Extract the [x, y] coordinate from the center of the cell holding the provided text.  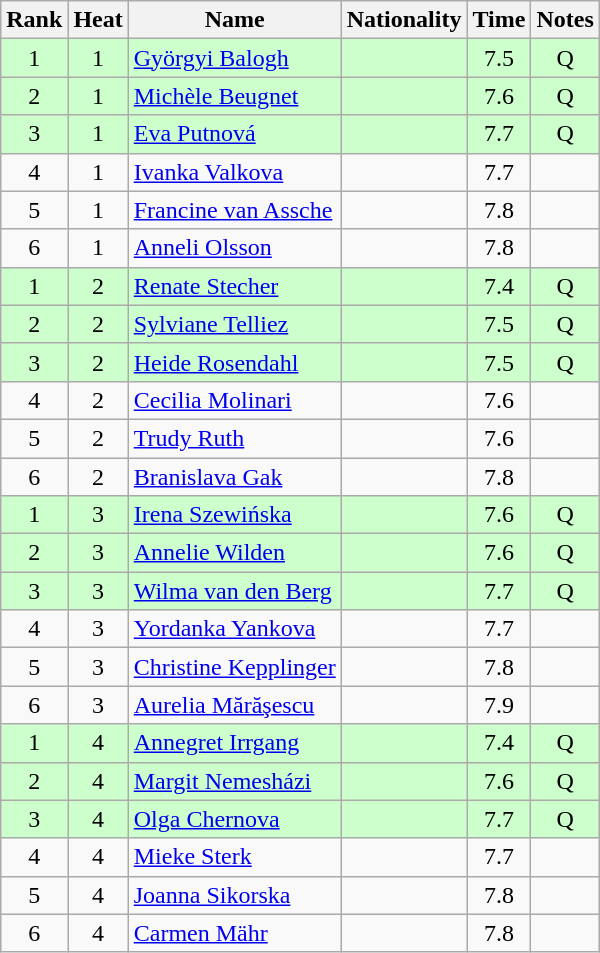
Time [499, 20]
Cecilia Molinari [234, 400]
Branislava Gak [234, 477]
Trudy Ruth [234, 438]
Wilma van den Berg [234, 591]
Olga Chernova [234, 819]
Renate Stecher [234, 286]
Carmen Mähr [234, 933]
Anneli Olsson [234, 248]
Name [234, 20]
Ivanka Valkova [234, 172]
Yordanka Yankova [234, 629]
Notes [565, 20]
Annegret Irrgang [234, 743]
Györgyi Balogh [234, 58]
Margit Nemesházi [234, 781]
7.9 [499, 705]
Heat [98, 20]
Rank [34, 20]
Eva Putnová [234, 134]
Mieke Sterk [234, 857]
Heide Rosendahl [234, 362]
Joanna Sikorska [234, 895]
Annelie Wilden [234, 553]
Irena Szewińska [234, 515]
Aurelia Mărăşescu [234, 705]
Christine Kepplinger [234, 667]
Sylviane Telliez [234, 324]
Francine van Assche [234, 210]
Michèle Beugnet [234, 96]
Nationality [404, 20]
